Detect which cell encompasses the target text, then output its [x, y] center coordinate. 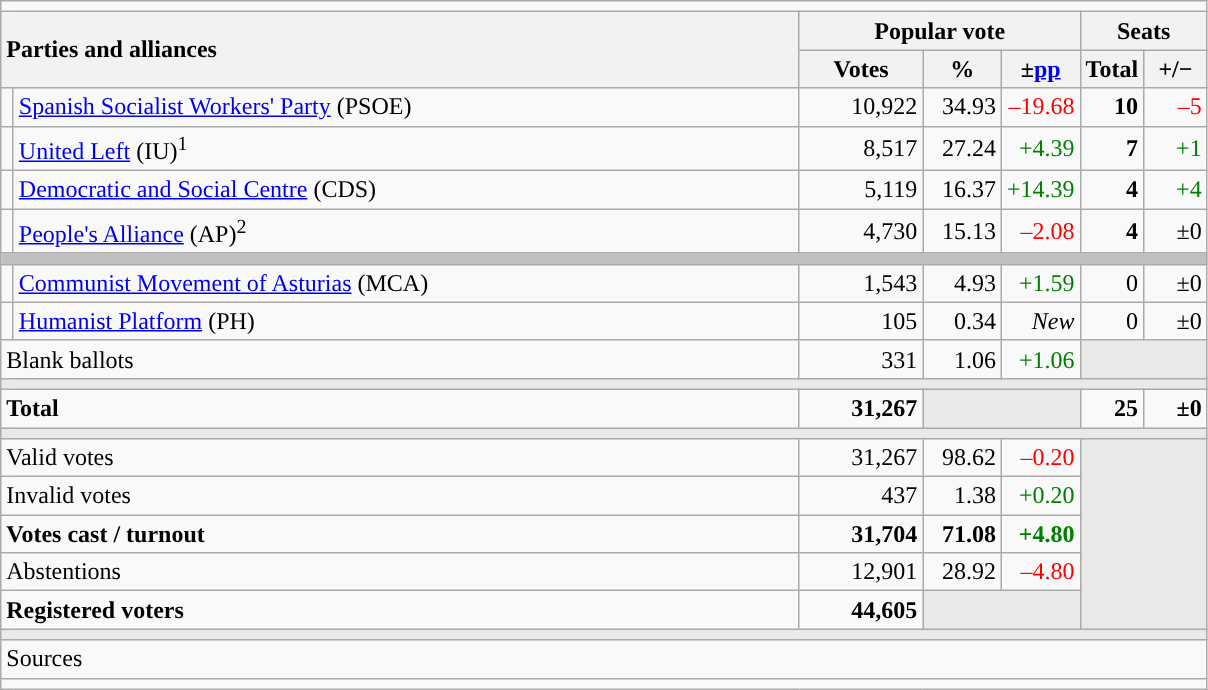
+0.20 [1040, 496]
34.93 [962, 107]
Communist Movement of Asturias (MCA) [406, 283]
+/− [1176, 69]
Registered voters [400, 610]
10,922 [861, 107]
% [962, 69]
+1 [1176, 148]
1.06 [962, 359]
+1.59 [1040, 283]
Parties and alliances [400, 50]
Popular vote [940, 31]
98.62 [962, 458]
4,730 [861, 232]
Votes cast / turnout [400, 534]
Seats [1144, 31]
7 [1112, 148]
Sources [604, 659]
–2.08 [1040, 232]
12,901 [861, 572]
105 [861, 321]
People's Alliance (AP)2 [406, 232]
+4 [1176, 190]
1.38 [962, 496]
Democratic and Social Centre (CDS) [406, 190]
28.92 [962, 572]
27.24 [962, 148]
Votes [861, 69]
–5 [1176, 107]
United Left (IU)1 [406, 148]
+4.80 [1040, 534]
+1.06 [1040, 359]
–4.80 [1040, 572]
31,704 [861, 534]
331 [861, 359]
25 [1112, 408]
Abstentions [400, 572]
+14.39 [1040, 190]
10 [1112, 107]
8,517 [861, 148]
Blank ballots [400, 359]
0.34 [962, 321]
1,543 [861, 283]
5,119 [861, 190]
15.13 [962, 232]
437 [861, 496]
New [1040, 321]
Invalid votes [400, 496]
16.37 [962, 190]
Spanish Socialist Workers' Party (PSOE) [406, 107]
4.93 [962, 283]
–19.68 [1040, 107]
71.08 [962, 534]
44,605 [861, 610]
Humanist Platform (PH) [406, 321]
±pp [1040, 69]
Valid votes [400, 458]
–0.20 [1040, 458]
+4.39 [1040, 148]
